Output the (x, y) coordinate of the center of the cell containing the given text.  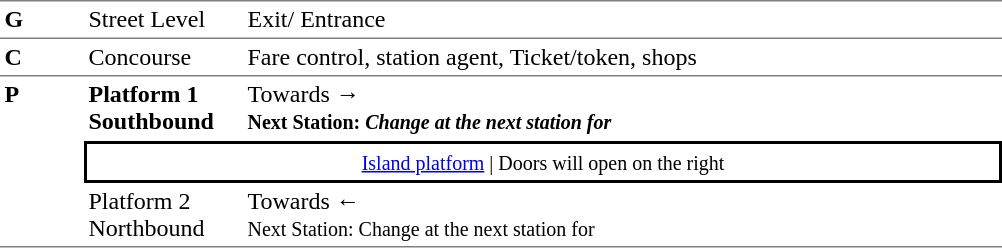
Platform 1Southbound (164, 108)
Concourse (164, 58)
Island platform | Doors will open on the right (543, 162)
Exit/ Entrance (622, 20)
C (42, 58)
Fare control, station agent, Ticket/token, shops (622, 58)
Platform 2Northbound (164, 215)
Street Level (164, 20)
P (42, 162)
G (42, 20)
Towards ← Next Station: Change at the next station for (622, 215)
Towards → Next Station: Change at the next station for (622, 108)
